Output the (x, y) coordinate of the center of the cell containing the given text.  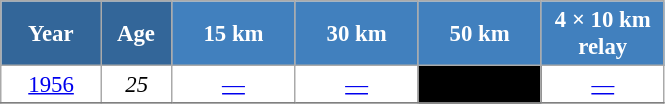
30 km (356, 34)
Age (136, 34)
50 km (480, 34)
Year (52, 34)
1956 (52, 85)
4 × 10 km relay (602, 34)
25 (136, 85)
15 km (234, 34)
